Scan for the cell matching the given text and deliver its [x, y] coordinate at center. 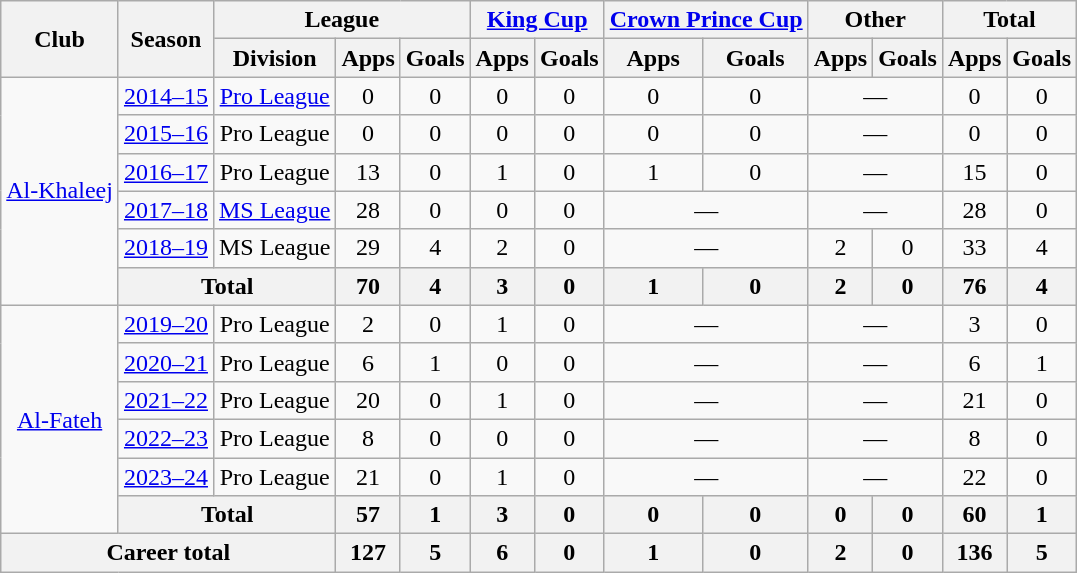
2015–16 [166, 134]
29 [368, 248]
76 [974, 286]
22 [974, 477]
2014–15 [166, 96]
Al-Fateh [60, 419]
136 [974, 553]
127 [368, 553]
Crown Prince Cup [706, 20]
2016–17 [166, 172]
Division [274, 58]
Season [166, 39]
2020–21 [166, 362]
Al-Khaleej [60, 191]
Career total [168, 553]
Other [875, 20]
League [342, 20]
70 [368, 286]
2022–23 [166, 438]
2021–22 [166, 400]
Club [60, 39]
15 [974, 172]
2019–20 [166, 324]
2018–19 [166, 248]
33 [974, 248]
13 [368, 172]
King Cup [537, 20]
20 [368, 400]
2023–24 [166, 477]
60 [974, 515]
2017–18 [166, 210]
57 [368, 515]
